Scan for the cell matching the given text and deliver its [X, Y] coordinate at center. 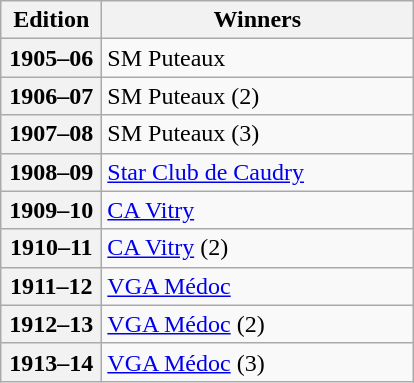
Edition [52, 20]
CA Vitry (2) [258, 248]
VGA Médoc (3) [258, 362]
1908–09 [52, 172]
1912–13 [52, 324]
1913–14 [52, 362]
SM Puteaux (3) [258, 134]
1909–10 [52, 210]
SM Puteaux (2) [258, 96]
1905–06 [52, 58]
Star Club de Caudry [258, 172]
1907–08 [52, 134]
1911–12 [52, 286]
SM Puteaux [258, 58]
Winners [258, 20]
VGA Médoc (2) [258, 324]
1906–07 [52, 96]
VGA Médoc [258, 286]
1910–11 [52, 248]
CA Vitry [258, 210]
